Output the [x, y] coordinate of the center of the cell containing the given text.  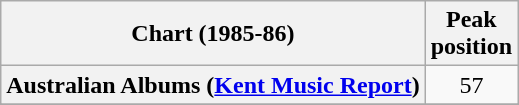
Peakposition [471, 34]
57 [471, 85]
Chart (1985-86) [213, 34]
Australian Albums (Kent Music Report) [213, 85]
